Return the (X, Y) coordinate for the center point of the cell that contains the specified text.  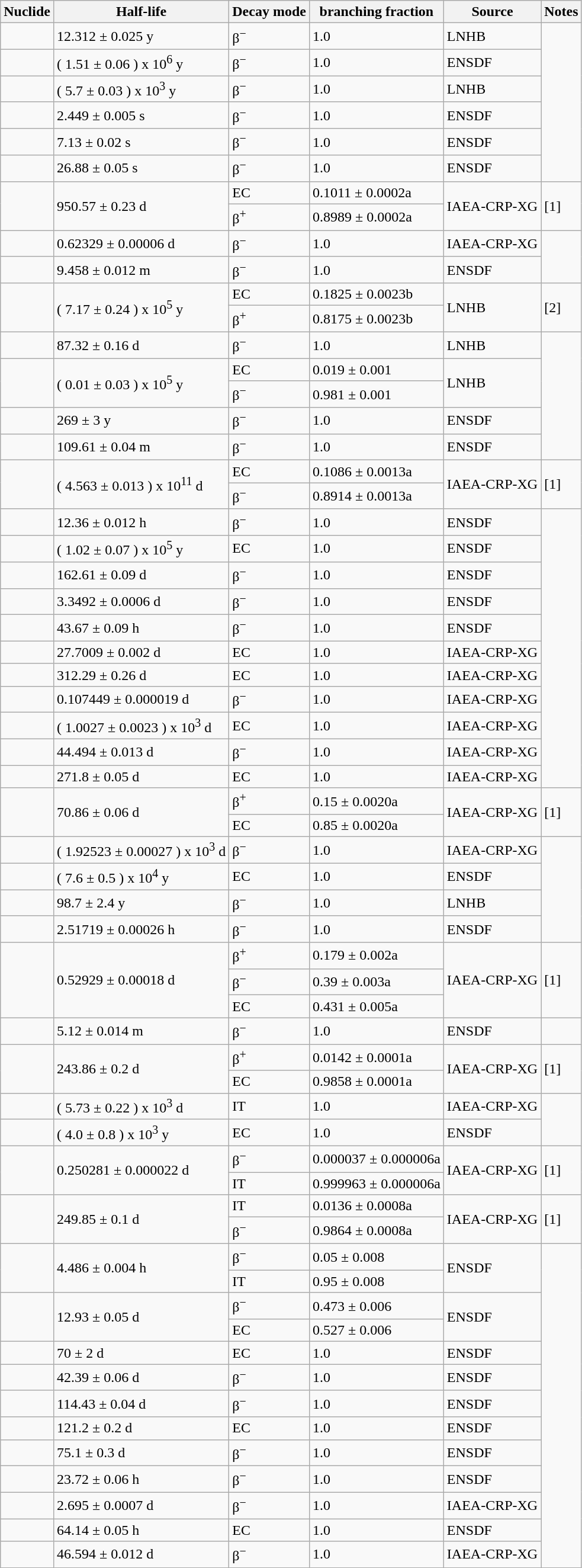
9.458 ± 0.012 m (141, 270)
Decay mode (269, 12)
0.15 ± 0.0020a (377, 801)
12.93 ± 0.05 d (141, 1317)
70.86 ± 0.06 d (141, 813)
2.695 ± 0.0007 d (141, 1506)
950.57 ± 0.23 d (141, 206)
64.14 ± 0.05 h (141, 1530)
42.39 ± 0.06 d (141, 1378)
12.36 ± 0.012 h (141, 522)
249.85 ± 0.1 d (141, 1219)
312.29 ± 0.26 d (141, 675)
109.61 ± 0.04 m (141, 447)
2.449 ± 0.005 s (141, 115)
( 1.02 ± 0.07 ) x 105 y (141, 549)
243.86 ± 0.2 d (141, 1069)
269 ± 3 y (141, 421)
0.250281 ± 0.000022 d (141, 1171)
Nuclide (27, 12)
70 ± 2 d (141, 1353)
271.8 ± 0.05 d (141, 777)
27.7009 ± 0.002 d (141, 652)
0.9858 ± 0.0001a (377, 1082)
75.1 ± 0.3 d (141, 1452)
0.431 ± 0.005a (377, 1006)
0.8989 ± 0.0002a (377, 217)
0.999963 ± 0.000006a (377, 1184)
0.000037 ± 0.000006a (377, 1159)
0.8914 ± 0.0013a (377, 496)
0.39 ± 0.003a (377, 982)
0.107449 ± 0.000019 d (141, 699)
( 1.0027 ± 0.0023 ) x 103 d (141, 726)
( 7.6 ± 0.5 ) x 104 y (141, 877)
43.67 ± 0.09 h (141, 628)
0.52929 ± 0.00018 d (141, 980)
( 4.563 ± 0.013 ) x 1011 d (141, 485)
0.019 ± 0.001 (377, 370)
0.527 ± 0.006 (377, 1330)
( 7.17 ± 0.24 ) x 105 y (141, 308)
0.981 ± 0.001 (377, 395)
branching fraction (377, 12)
162.61 ± 0.09 d (141, 575)
0.8175 ± 0.0023b (377, 319)
0.1011 ± 0.0002a (377, 193)
[2] (561, 308)
0.05 ± 0.008 (377, 1257)
( 5.73 ± 0.22 ) x 103 d (141, 1107)
12.312 ± 0.025 y (141, 37)
98.7 ± 2.4 y (141, 903)
0.9864 ± 0.0008a (377, 1231)
Half-life (141, 12)
( 1.92523 ± 0.00027 ) x 103 d (141, 851)
5.12 ± 0.014 m (141, 1031)
23.72 ± 0.06 h (141, 1480)
3.3492 ± 0.0006 d (141, 602)
0.473 ± 0.006 (377, 1306)
( 5.7 ± 0.03 ) x 103 y (141, 89)
( 4.0 ± 0.8 ) x 103 y (141, 1133)
0.85 ± 0.0020a (377, 826)
0.179 ± 0.002a (377, 956)
7.13 ± 0.02 s (141, 142)
121.2 ± 0.2 d (141, 1428)
4.486 ± 0.004 h (141, 1269)
0.62329 ± 0.00006 d (141, 244)
46.594 ± 0.012 d (141, 1554)
( 0.01 ± 0.03 ) x 105 y (141, 383)
0.0142 ± 0.0001a (377, 1058)
0.95 ± 0.008 (377, 1281)
0.1086 ± 0.0013a (377, 472)
0.1825 ± 0.0023b (377, 294)
26.88 ± 0.05 s (141, 168)
114.43 ± 0.04 d (141, 1404)
2.51719 ± 0.00026 h (141, 929)
0.0136 ± 0.0008a (377, 1206)
( 1.51 ± 0.06 ) x 106 y (141, 63)
87.32 ± 0.16 d (141, 345)
Notes (561, 12)
Source (492, 12)
44.494 ± 0.013 d (141, 752)
